Pinpoint the cell where the given text exists, returning its (X, Y) midpoint coordinate. 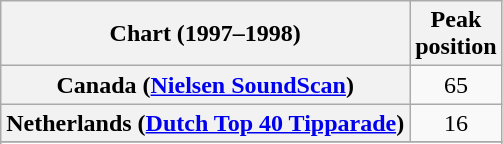
16 (456, 123)
Netherlands (Dutch Top 40 Tipparade) (206, 123)
Chart (1997–1998) (206, 34)
Peakposition (456, 34)
65 (456, 85)
Canada (Nielsen SoundScan) (206, 85)
